Return the [x, y] coordinate for the center point of the cell that contains the specified text.  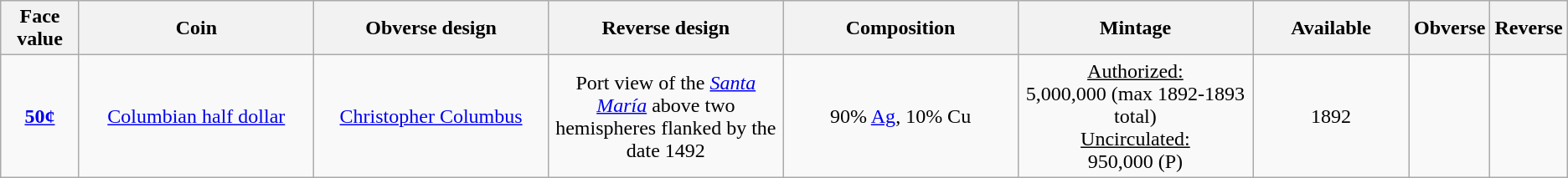
1892 [1332, 116]
Mintage [1135, 28]
Composition [900, 28]
90% Ag, 10% Cu [900, 116]
Face value [40, 28]
Authorized:5,000,000 (max 1892-1893 total)Uncirculated:950,000 (P) [1135, 116]
Columbian half dollar [196, 116]
Coin [196, 28]
Available [1332, 28]
Obverse [1450, 28]
Christopher Columbus [431, 116]
Obverse design [431, 28]
Reverse design [666, 28]
Port view of the Santa María above two hemispheres flanked by the date 1492 [666, 116]
50¢ [40, 116]
Reverse [1529, 28]
